Return [x, y] of the center of cell containing provided text 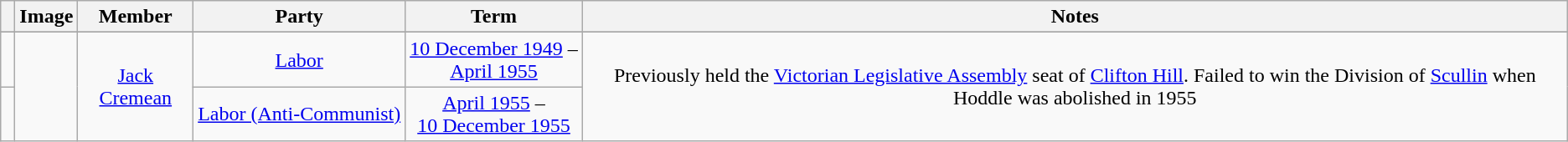
Term [494, 17]
Labor [300, 60]
Notes [1075, 17]
10 December 1949 –April 1955 [494, 60]
Party [300, 17]
Member [136, 17]
Previously held the Victorian Legislative Assembly seat of Clifton Hill. Failed to win the Division of Scullin when Hoddle was abolished in 1955 [1075, 87]
April 1955 –10 December 1955 [494, 114]
Image [47, 17]
Labor (Anti-Communist) [300, 114]
Jack Cremean [136, 87]
